Identify which cell holds the provided text, then report its [X, Y] central coordinate. 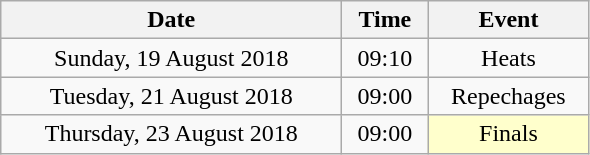
Tuesday, 21 August 2018 [172, 96]
09:10 [385, 58]
Finals [508, 134]
Repechages [508, 96]
Date [172, 20]
Thursday, 23 August 2018 [172, 134]
Event [508, 20]
Heats [508, 58]
Sunday, 19 August 2018 [172, 58]
Time [385, 20]
